Search for the cell housing the specified text and yield its (x, y) center coordinate. 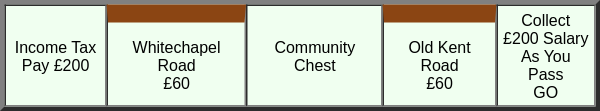
Community Chest (315, 55)
Old Kent Road£60 (440, 55)
Collect£200 SalaryAs You PassGO (546, 55)
Income TaxPay £200 (55, 55)
Whitechapel Road£60 (176, 55)
